From the cell containing the given text, extract its center point as [X, Y] coordinate. 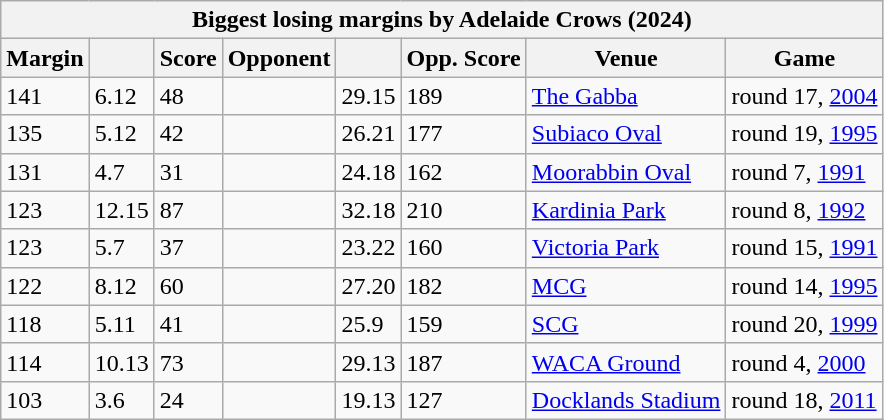
5.11 [122, 324]
Victoria Park [626, 248]
103 [45, 400]
210 [464, 210]
189 [464, 96]
Docklands Stadium [626, 400]
160 [464, 248]
73 [188, 362]
Kardinia Park [626, 210]
4.7 [122, 172]
159 [464, 324]
37 [188, 248]
29.13 [368, 362]
23.22 [368, 248]
Moorabbin Oval [626, 172]
The Gabba [626, 96]
Opp. Score [464, 58]
round 18, 2011 [804, 400]
10.13 [122, 362]
round 8, 1992 [804, 210]
MCG [626, 286]
131 [45, 172]
24.18 [368, 172]
27.20 [368, 286]
8.12 [122, 286]
60 [188, 286]
122 [45, 286]
187 [464, 362]
Margin [45, 58]
3.6 [122, 400]
31 [188, 172]
Venue [626, 58]
182 [464, 286]
127 [464, 400]
SCG [626, 324]
Biggest losing margins by Adelaide Crows (2024) [442, 20]
6.12 [122, 96]
19.13 [368, 400]
Game [804, 58]
135 [45, 134]
Subiaco Oval [626, 134]
Score [188, 58]
5.12 [122, 134]
Opponent [279, 58]
118 [45, 324]
5.7 [122, 248]
29.15 [368, 96]
42 [188, 134]
48 [188, 96]
24 [188, 400]
round 7, 1991 [804, 172]
round 4, 2000 [804, 362]
26.21 [368, 134]
12.15 [122, 210]
round 20, 1999 [804, 324]
round 19, 1995 [804, 134]
87 [188, 210]
114 [45, 362]
141 [45, 96]
177 [464, 134]
round 15, 1991 [804, 248]
WACA Ground [626, 362]
round 14, 1995 [804, 286]
32.18 [368, 210]
25.9 [368, 324]
round 17, 2004 [804, 96]
162 [464, 172]
41 [188, 324]
